Find where the given text appears and provide that cell's center as [X, Y] coordinate. 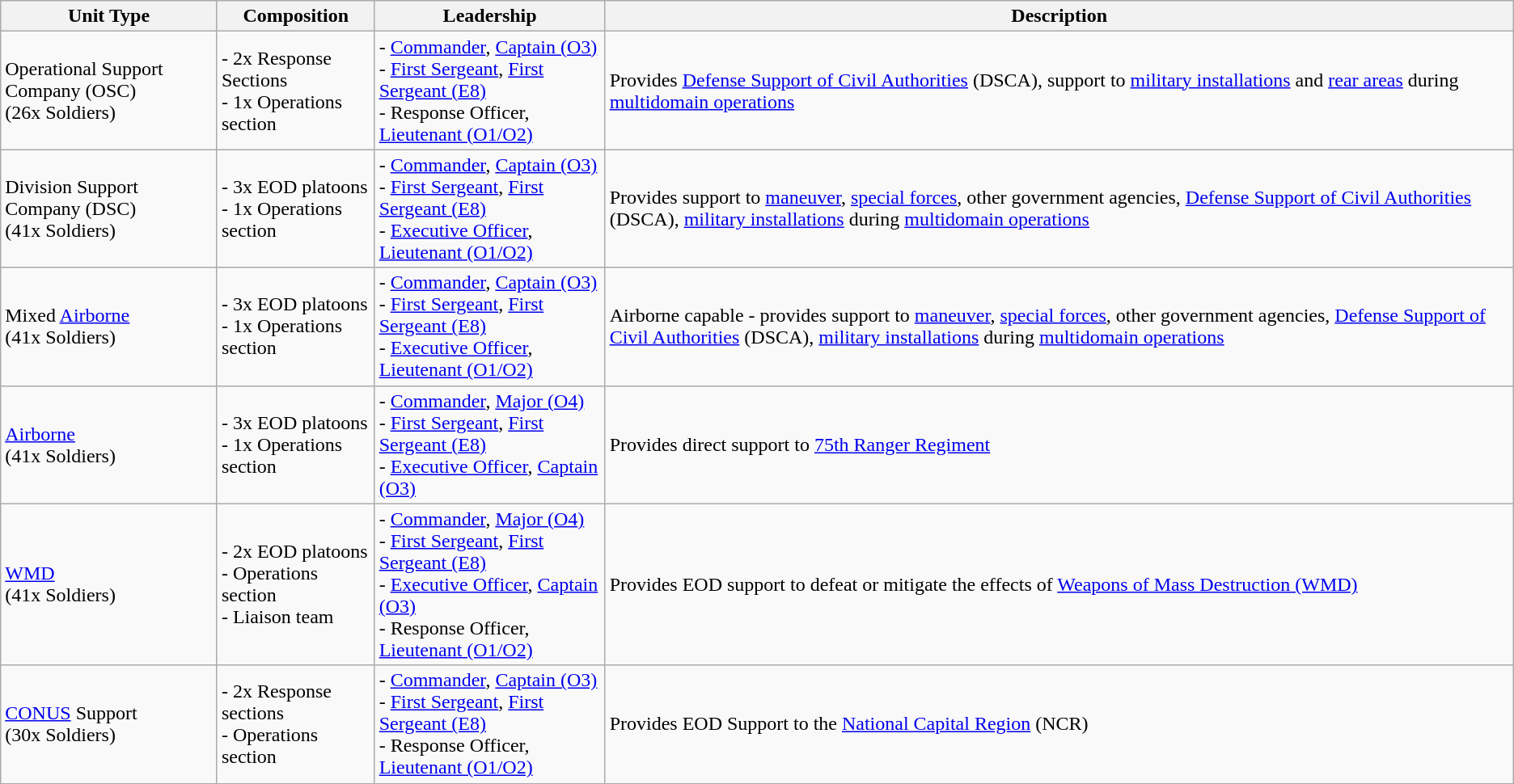
Provides direct support to 75th Ranger Regiment [1059, 445]
- 2x Response Sections- 1x Operations section [296, 91]
- 2x Response sections- Operations section [296, 724]
Description [1059, 16]
CONUS Support(30x Soldiers) [109, 724]
Provides EOD Support to the National Capital Region (NCR) [1059, 724]
WMD(41x Soldiers) [109, 584]
Division Support Company (DSC)(41x Soldiers) [109, 209]
Mixed Airborne(41x Soldiers) [109, 327]
Composition [296, 16]
- Commander, Major (O4)- First Sergeant, First Sergeant (E8)- Executive Officer, Captain (O3)- Response Officer, Lieutenant (O1/O2) [490, 584]
Provides Defense Support of Civil Authorities (DSCA), support to military installations and rear areas during multidomain operations [1059, 91]
Leadership [490, 16]
Provides EOD support to defeat or mitigate the effects of Weapons of Mass Destruction (WMD) [1059, 584]
- Commander, Major (O4)- First Sergeant, First Sergeant (E8)- Executive Officer, Captain (O3) [490, 445]
Operational Support Company (OSC)(26x Soldiers) [109, 91]
Unit Type [109, 16]
- 2x EOD platoons- Operations section- Liaison team [296, 584]
Airborne(41x Soldiers) [109, 445]
